Return the (X, Y) coordinate for the center point of the cell that contains the specified text.  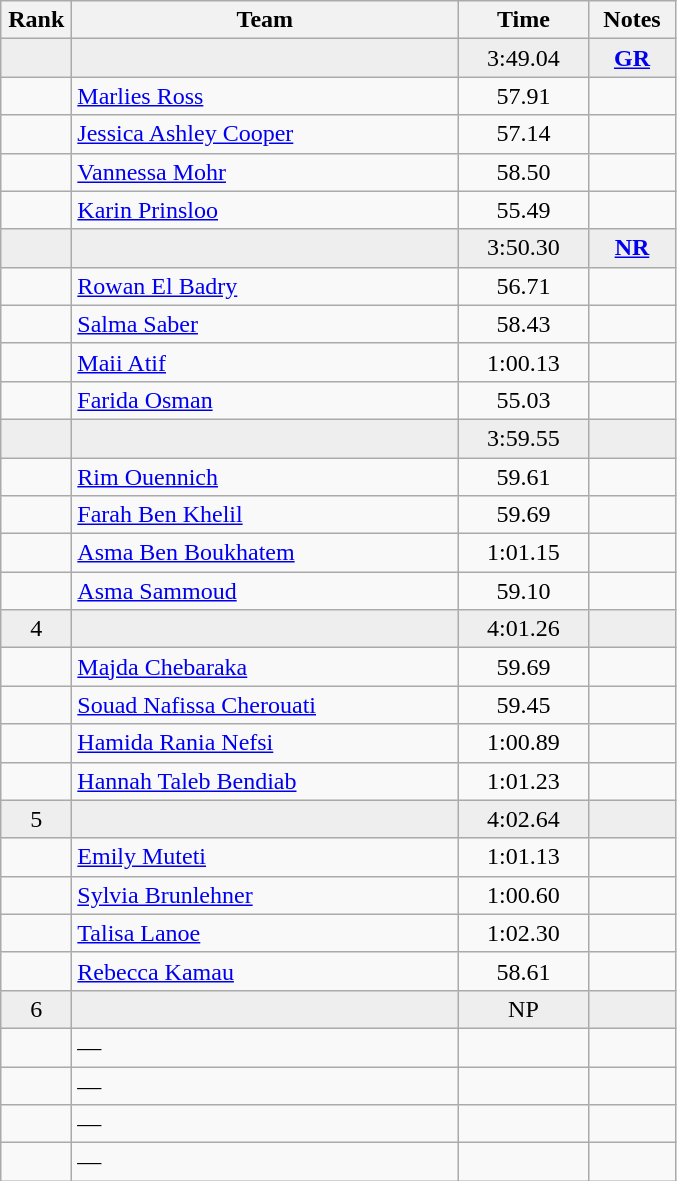
GR (632, 58)
Souad Nafissa Cherouati (265, 705)
55.03 (524, 400)
Rebecca Kamau (265, 971)
4 (36, 629)
Farida Osman (265, 400)
Talisa Lanoe (265, 933)
Time (524, 20)
1:01.23 (524, 781)
Hannah Taleb Bendiab (265, 781)
5 (36, 819)
Hamida Rania Nefsi (265, 743)
Maii Atif (265, 362)
Marlies Ross (265, 96)
Sylvia Brunlehner (265, 895)
59.61 (524, 477)
4:02.64 (524, 819)
58.61 (524, 971)
57.91 (524, 96)
56.71 (524, 286)
Asma Ben Boukhatem (265, 553)
1:02.30 (524, 933)
58.43 (524, 324)
3:49.04 (524, 58)
59.45 (524, 705)
3:59.55 (524, 438)
Notes (632, 20)
Team (265, 20)
1:00.60 (524, 895)
Vannessa Mohr (265, 172)
4:01.26 (524, 629)
58.50 (524, 172)
6 (36, 1009)
Karin Prinsloo (265, 210)
NP (524, 1009)
Jessica Ashley Cooper (265, 134)
1:00.89 (524, 743)
55.49 (524, 210)
3:50.30 (524, 248)
Rank (36, 20)
Emily Muteti (265, 857)
Asma Sammoud (265, 591)
Majda Chebaraka (265, 667)
Salma Saber (265, 324)
1:00.13 (524, 362)
Farah Ben Khelil (265, 515)
Rim Ouennich (265, 477)
1:01.15 (524, 553)
1:01.13 (524, 857)
59.10 (524, 591)
57.14 (524, 134)
NR (632, 248)
Rowan El Badry (265, 286)
